Search for the cell housing the specified text and yield its [x, y] center coordinate. 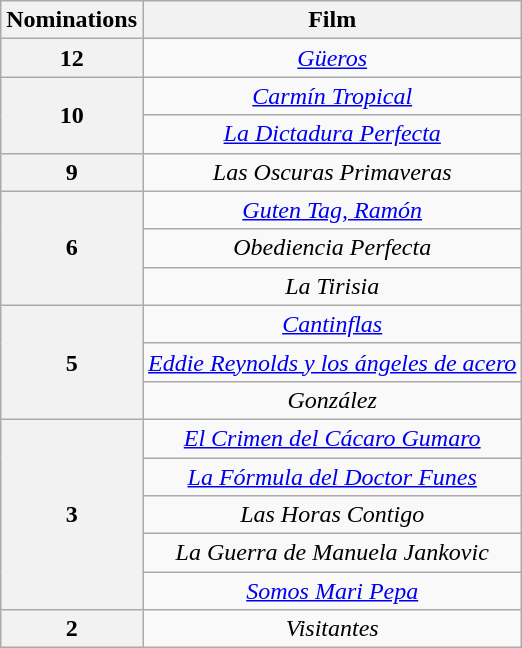
6 [72, 248]
12 [72, 58]
El Crimen del Cácaro Gumaro [332, 438]
Visitantes [332, 629]
Somos Mari Pepa [332, 591]
Las Oscuras Primaveras [332, 172]
Eddie Reynolds y los ángeles de acero [332, 362]
Güeros [332, 58]
La Tirisia [332, 286]
2 [72, 629]
3 [72, 514]
La Fórmula del Doctor Funes [332, 477]
9 [72, 172]
Cantinflas [332, 324]
Nominations [72, 20]
Las Horas Contigo [332, 515]
Obediencia Perfecta [332, 248]
10 [72, 115]
Film [332, 20]
Carmín Tropical [332, 96]
González [332, 400]
La Guerra de Manuela Jankovic [332, 553]
5 [72, 362]
La Dictadura Perfecta [332, 134]
Guten Tag, Ramón [332, 210]
